Determine the (X, Y) coordinate at the center of the cell enclosing the given text.  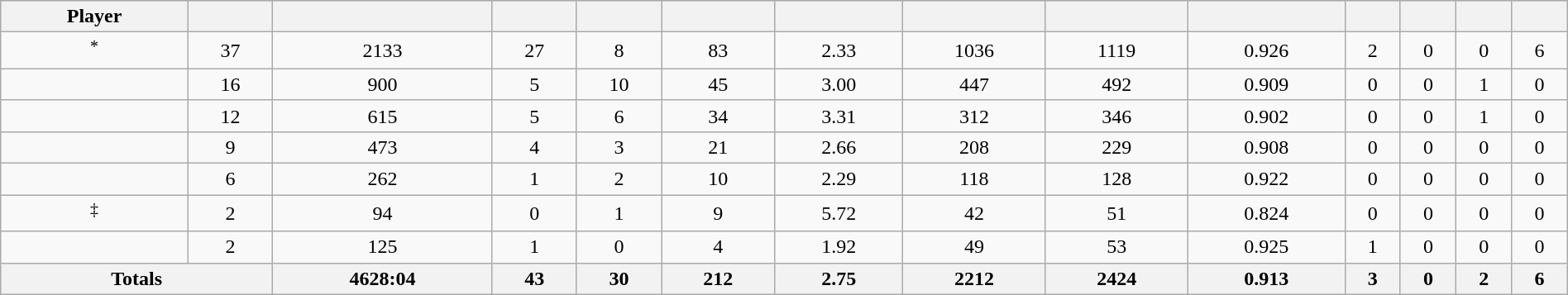
447 (974, 84)
2.66 (839, 147)
4628:04 (383, 278)
128 (1116, 179)
34 (718, 116)
1119 (1116, 51)
0.913 (1266, 278)
37 (230, 51)
3.31 (839, 116)
473 (383, 147)
118 (974, 179)
Totals (137, 278)
3.00 (839, 84)
208 (974, 147)
1.92 (839, 247)
262 (383, 179)
1036 (974, 51)
16 (230, 84)
Player (94, 17)
8 (619, 51)
229 (1116, 147)
45 (718, 84)
492 (1116, 84)
2.75 (839, 278)
5.72 (839, 213)
27 (534, 51)
212 (718, 278)
2133 (383, 51)
312 (974, 116)
42 (974, 213)
21 (718, 147)
2424 (1116, 278)
53 (1116, 247)
83 (718, 51)
30 (619, 278)
0.908 (1266, 147)
94 (383, 213)
51 (1116, 213)
0.909 (1266, 84)
0.902 (1266, 116)
49 (974, 247)
‡ (94, 213)
125 (383, 247)
0.824 (1266, 213)
* (94, 51)
0.922 (1266, 179)
12 (230, 116)
43 (534, 278)
346 (1116, 116)
2212 (974, 278)
0.926 (1266, 51)
0.925 (1266, 247)
2.33 (839, 51)
2.29 (839, 179)
900 (383, 84)
615 (383, 116)
